Search for the cell housing the specified text and yield its [X, Y] center coordinate. 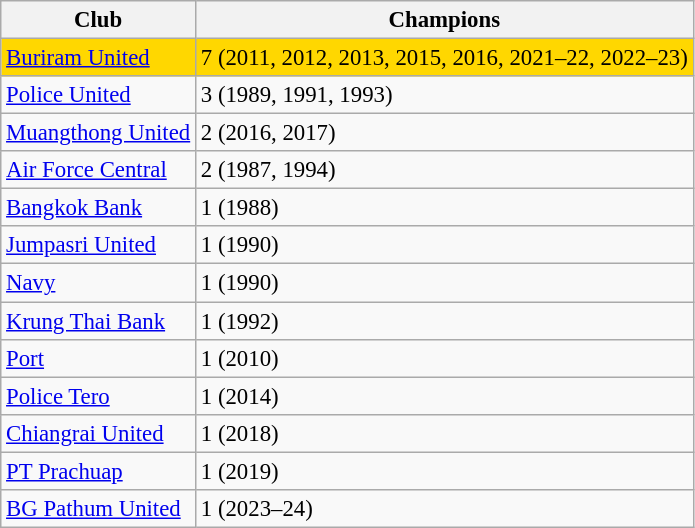
Krung Thai Bank [98, 321]
Jumpasri United [98, 245]
Buriram United [98, 58]
Port [98, 358]
2 (1987, 1994) [444, 170]
Police Tero [98, 396]
1 (2023–24) [444, 509]
1 (2014) [444, 396]
1 (1988) [444, 208]
Navy [98, 283]
Champions [444, 20]
Chiangrai United [98, 433]
1 (1992) [444, 321]
1 (2019) [444, 471]
1 (2018) [444, 433]
Bangkok Bank [98, 208]
7 (2011, 2012, 2013, 2015, 2016, 2021–22, 2022–23) [444, 58]
Police United [98, 95]
PT Prachuap [98, 471]
1 (2010) [444, 358]
3 (1989, 1991, 1993) [444, 95]
Muangthong United [98, 133]
BG Pathum United [98, 509]
Club [98, 20]
2 (2016, 2017) [444, 133]
Air Force Central [98, 170]
